Pinpoint the cell where the given text exists, returning its [X, Y] midpoint coordinate. 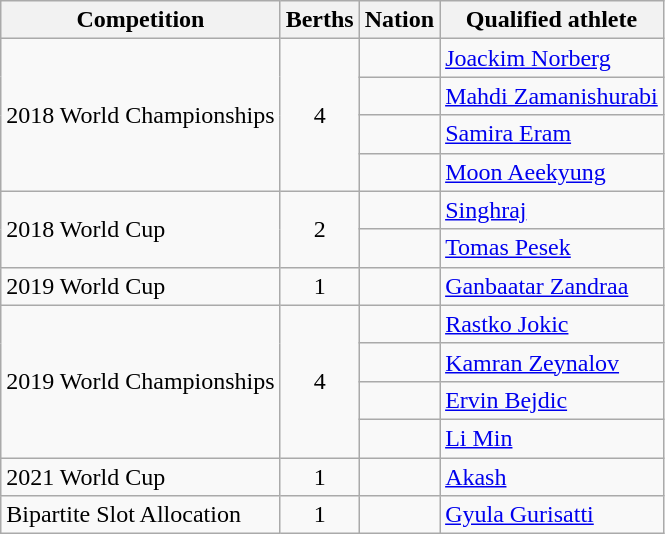
Nation [399, 20]
Moon Aeekyung [552, 172]
Tomas Pesek [552, 248]
2021 World Cup [140, 477]
Berths [320, 20]
2018 World Cup [140, 229]
Li Min [552, 438]
Samira Eram [552, 134]
2018 World Championships [140, 115]
Qualified athlete [552, 20]
Rastko Jokic [552, 324]
Mahdi Zamanishurabi [552, 96]
Competition [140, 20]
2019 World Championships [140, 381]
Singhraj [552, 210]
Gyula Gurisatti [552, 515]
Akash [552, 477]
2019 World Cup [140, 286]
Joackim Norberg [552, 58]
Ganbaatar Zandraa [552, 286]
Bipartite Slot Allocation [140, 515]
2 [320, 229]
Kamran Zeynalov [552, 362]
Ervin Bejdic [552, 400]
